For the text-containing cell, return its midpoint in [x, y] coordinate format. 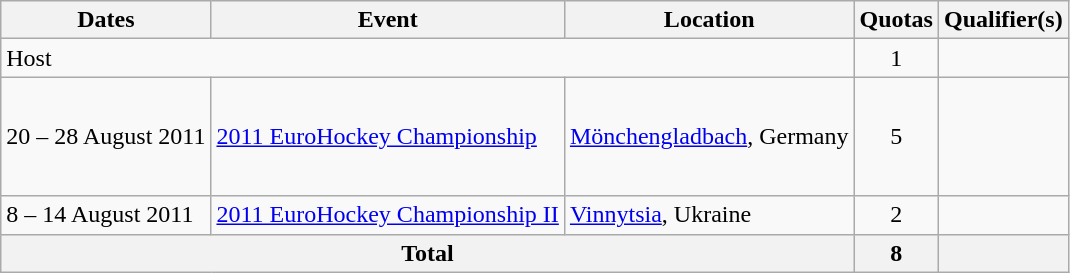
Host [428, 58]
Qualifier(s) [1003, 20]
Dates [106, 20]
Event [388, 20]
Mönchengladbach, Germany [709, 136]
Total [428, 253]
Location [709, 20]
Quotas [896, 20]
1 [896, 58]
2011 EuroHockey Championship II [388, 215]
8 [896, 253]
20 – 28 August 2011 [106, 136]
2 [896, 215]
8 – 14 August 2011 [106, 215]
2011 EuroHockey Championship [388, 136]
Vinnytsia, Ukraine [709, 215]
5 [896, 136]
